Search for the cell housing the specified text and yield its [X, Y] center coordinate. 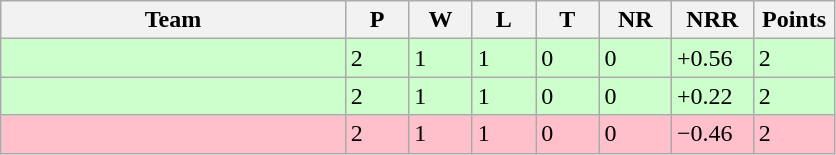
L [504, 20]
P [376, 20]
+0.56 [713, 58]
−0.46 [713, 134]
+0.22 [713, 96]
NR [636, 20]
W [440, 20]
Team [174, 20]
NRR [713, 20]
T [568, 20]
Points [794, 20]
